Scan for the cell matching the given text and deliver its [x, y] coordinate at center. 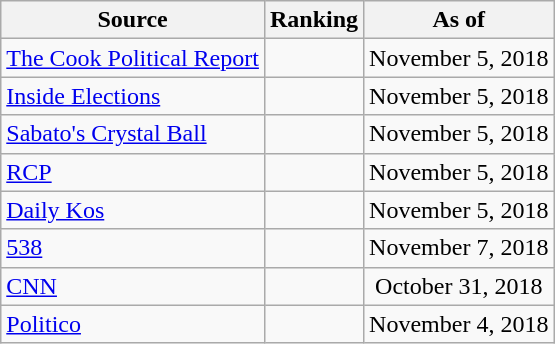
538 [133, 248]
Daily Kos [133, 210]
Sabato's Crystal Ball [133, 134]
Ranking [314, 20]
October 31, 2018 [459, 286]
Politico [133, 324]
Source [133, 20]
RCP [133, 172]
As of [459, 20]
Inside Elections [133, 96]
The Cook Political Report [133, 58]
November 7, 2018 [459, 248]
November 4, 2018 [459, 324]
CNN [133, 286]
